Extract the (x, y) coordinate from the center of the cell holding the provided text.  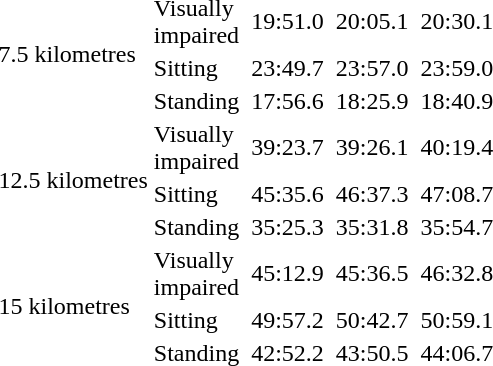
23:57.0 (372, 68)
50:42.7 (372, 320)
17:56.6 (288, 101)
39:26.1 (372, 148)
45:36.5 (372, 274)
35:31.8 (372, 227)
46:37.3 (372, 194)
23:49.7 (288, 68)
39:23.7 (288, 148)
45:35.6 (288, 194)
45:12.9 (288, 274)
35:25.3 (288, 227)
18:25.9 (372, 101)
49:57.2 (288, 320)
